For the text-containing cell, return its midpoint in [X, Y] coordinate format. 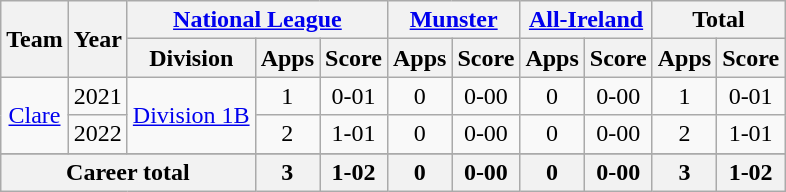
National League [257, 20]
Career total [128, 172]
Team [35, 39]
2022 [98, 134]
Clare [35, 115]
Year [98, 39]
2021 [98, 96]
Munster [453, 20]
Division [191, 58]
Division 1B [191, 115]
All-Ireland [586, 20]
Total [718, 20]
